Locate the cell with the specified text and output its (X, Y) center coordinate. 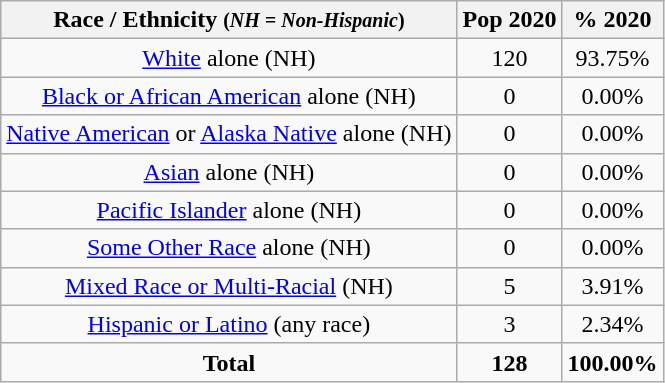
128 (510, 362)
Black or African American alone (NH) (229, 96)
White alone (NH) (229, 58)
Pop 2020 (510, 20)
120 (510, 58)
Race / Ethnicity (NH = Non-Hispanic) (229, 20)
Asian alone (NH) (229, 172)
93.75% (612, 58)
Native American or Alaska Native alone (NH) (229, 134)
5 (510, 286)
% 2020 (612, 20)
Hispanic or Latino (any race) (229, 324)
Pacific Islander alone (NH) (229, 210)
Some Other Race alone (NH) (229, 248)
2.34% (612, 324)
100.00% (612, 362)
Mixed Race or Multi-Racial (NH) (229, 286)
3 (510, 324)
Total (229, 362)
3.91% (612, 286)
